Pinpoint the cell where the given text exists, returning its (X, Y) midpoint coordinate. 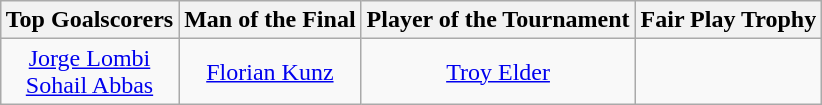
Fair Play Trophy (728, 20)
Man of the Final (270, 20)
Florian Kunz (270, 72)
Top Goalscorers (89, 20)
Player of the Tournament (498, 20)
Jorge Lombi Sohail Abbas (89, 72)
Troy Elder (498, 72)
